Search for the cell housing the specified text and yield its (X, Y) center coordinate. 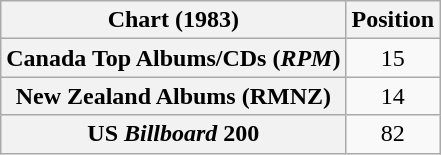
14 (393, 96)
Chart (1983) (174, 20)
82 (393, 134)
15 (393, 58)
US Billboard 200 (174, 134)
Position (393, 20)
Canada Top Albums/CDs (RPM) (174, 58)
New Zealand Albums (RMNZ) (174, 96)
